From the cell containing the given text, extract its center point as (X, Y) coordinate. 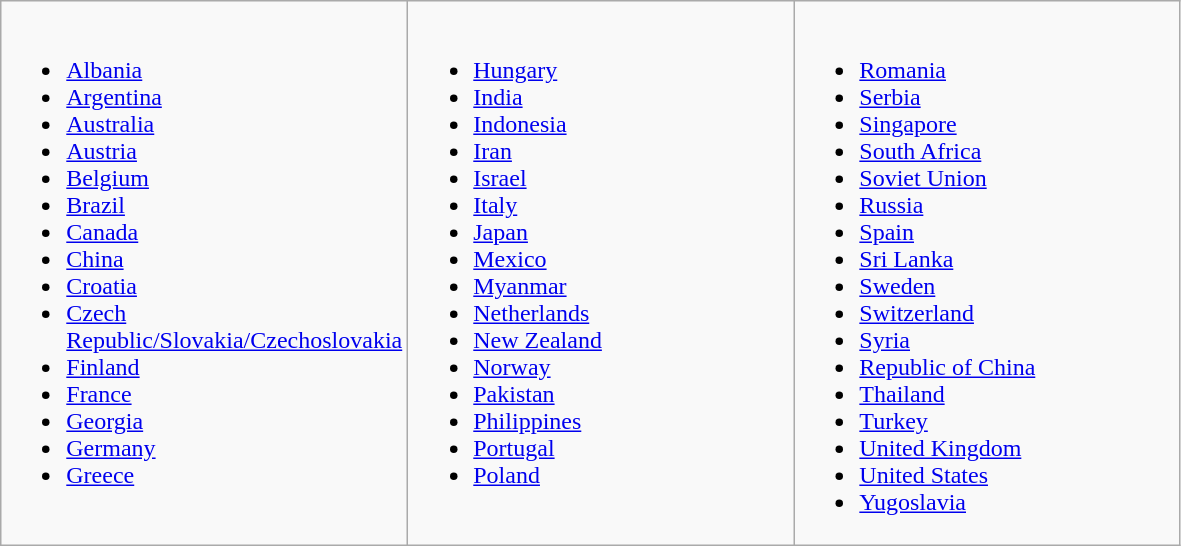
Albania Argentina Australia Austria Belgium Brazil Canada China Croatia Czech Republic/Slovakia/Czechoslovakia Finland France Georgia Germany Greece (204, 274)
Hungary India Indonesia Iran Israel Italy Japan Mexico Myanmar Netherlands New Zealand Norway Pakistan Philippines Portugal Poland (601, 274)
